Scan for the cell matching the given text and deliver its (x, y) coordinate at center. 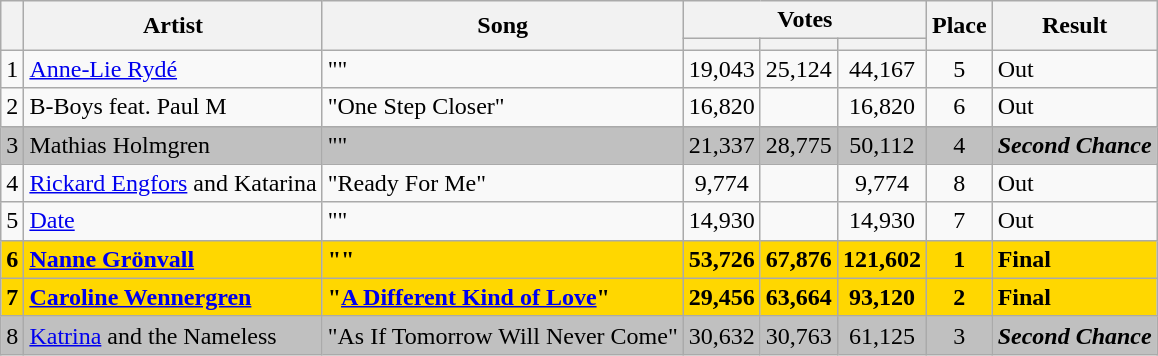
61,125 (882, 335)
Date (173, 221)
Rickard Engfors and Katarina (173, 183)
44,167 (882, 69)
"One Step Closer" (502, 107)
Result (1074, 26)
19,043 (722, 69)
"A Different Kind of Love" (502, 297)
21,337 (722, 145)
Katrina and the Nameless (173, 335)
Artist (173, 26)
25,124 (798, 69)
30,632 (722, 335)
"As If Tomorrow Will Never Come" (502, 335)
30,763 (798, 335)
Mathias Holmgren (173, 145)
Place (959, 26)
"Ready For Me" (502, 183)
53,726 (722, 259)
29,456 (722, 297)
67,876 (798, 259)
Anne-Lie Rydé (173, 69)
28,775 (798, 145)
63,664 (798, 297)
121,602 (882, 259)
Song (502, 26)
Caroline Wennergren (173, 297)
50,112 (882, 145)
B-Boys feat. Paul M (173, 107)
Nanne Grönvall (173, 259)
Votes (804, 20)
93,120 (882, 297)
